Search for the cell housing the specified text and yield its (x, y) center coordinate. 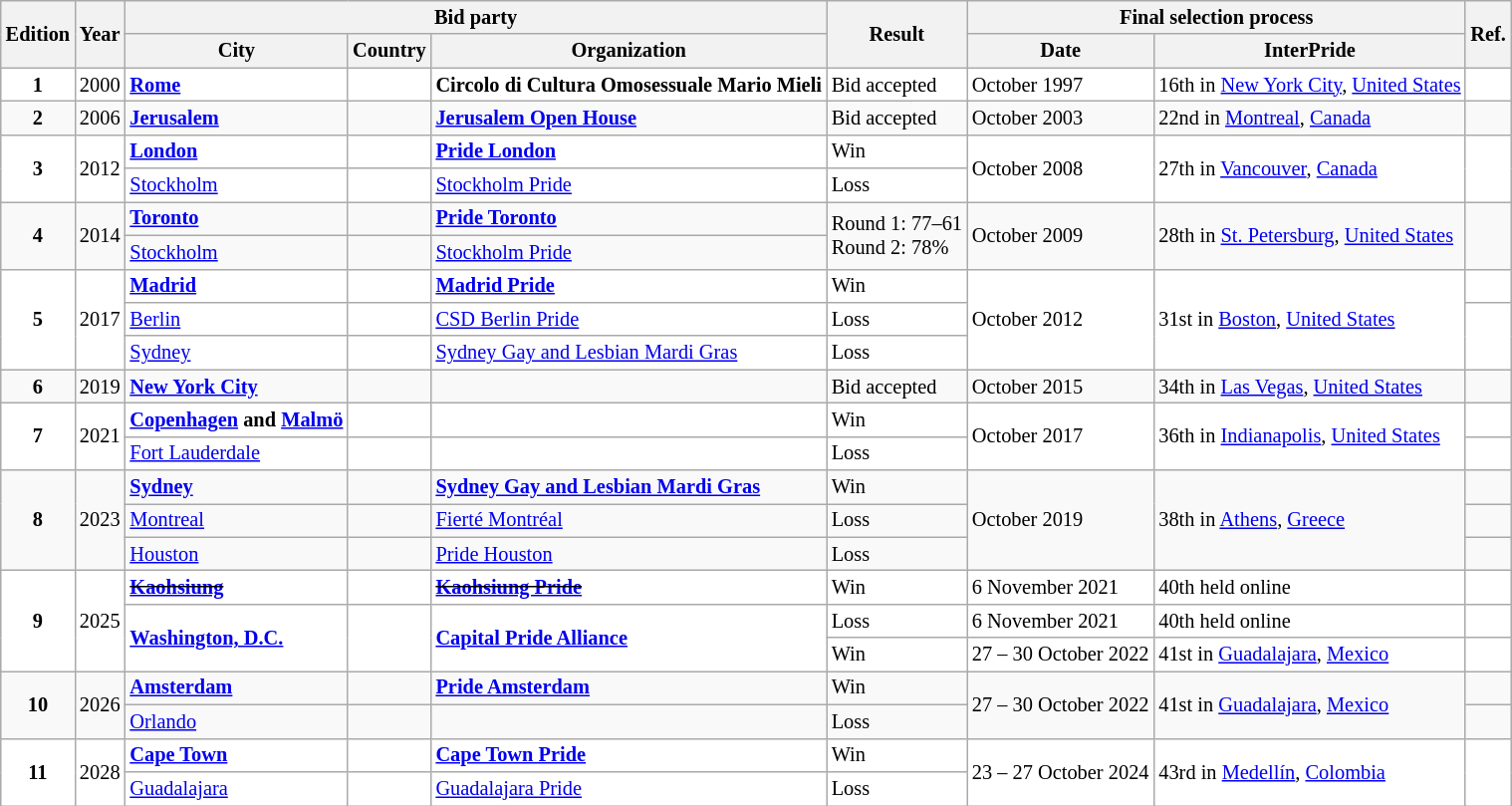
2026 (100, 703)
10 (38, 703)
Cape Town (236, 755)
Washington, D.C. (236, 638)
6 (38, 387)
Cape Town Pride (630, 755)
3 (38, 167)
Berlin (236, 319)
InterPride (1309, 51)
Pride Toronto (630, 218)
31st in Boston, United States (1309, 319)
October 2017 (1061, 436)
Amsterdam (236, 687)
Pride Houston (630, 554)
43rd in Medellín, Colombia (1309, 771)
7 (38, 436)
October 2008 (1061, 167)
Madrid (236, 286)
36th in Indianapolis, United States (1309, 436)
Guadalajara (236, 788)
9 (38, 620)
Ref. (1488, 34)
Kaohsiung (236, 587)
2012 (100, 167)
Circolo di Cultura Omosessuale Mario Mieli (630, 85)
Orlando (236, 721)
Kaohsiung Pride (630, 587)
23 – 27 October 2024 (1061, 771)
October 1997 (1061, 85)
1 (38, 85)
2006 (100, 118)
Montreal (236, 520)
Round 1: 77–61 Round 2: 78% (896, 235)
London (236, 151)
2019 (100, 387)
Toronto (236, 218)
2014 (100, 235)
Pride London (630, 151)
Rome (236, 85)
Pride Amsterdam (630, 687)
22nd in Montreal, Canada (1309, 118)
October 2009 (1061, 235)
28th in St. Petersburg, United States (1309, 235)
Result (896, 34)
5 (38, 319)
October 2012 (1061, 319)
Jerusalem Open House (630, 118)
Madrid Pride (630, 286)
Fierté Montréal (630, 520)
October 2003 (1061, 118)
Organization (630, 51)
CSD Berlin Pride (630, 319)
16th in New York City, United States (1309, 85)
Houston (236, 554)
38th in Athens, Greece (1309, 520)
34th in Las Vegas, United States (1309, 387)
Final selection process (1217, 17)
Jerusalem (236, 118)
2023 (100, 520)
New York City (236, 387)
2 (38, 118)
2025 (100, 620)
Year (100, 34)
October 2019 (1061, 520)
11 (38, 771)
4 (38, 235)
October 2015 (1061, 387)
Date (1061, 51)
Fort Lauderdale (236, 453)
2021 (100, 436)
2000 (100, 85)
City (236, 51)
Edition (38, 34)
2017 (100, 319)
Capital Pride Alliance (630, 638)
Guadalajara Pride (630, 788)
Country (388, 51)
Bid party (475, 17)
Copenhagen and Malmö (236, 419)
8 (38, 520)
27th in Vancouver, Canada (1309, 167)
2028 (100, 771)
